Locate the cell with the specified text and output its [X, Y] center coordinate. 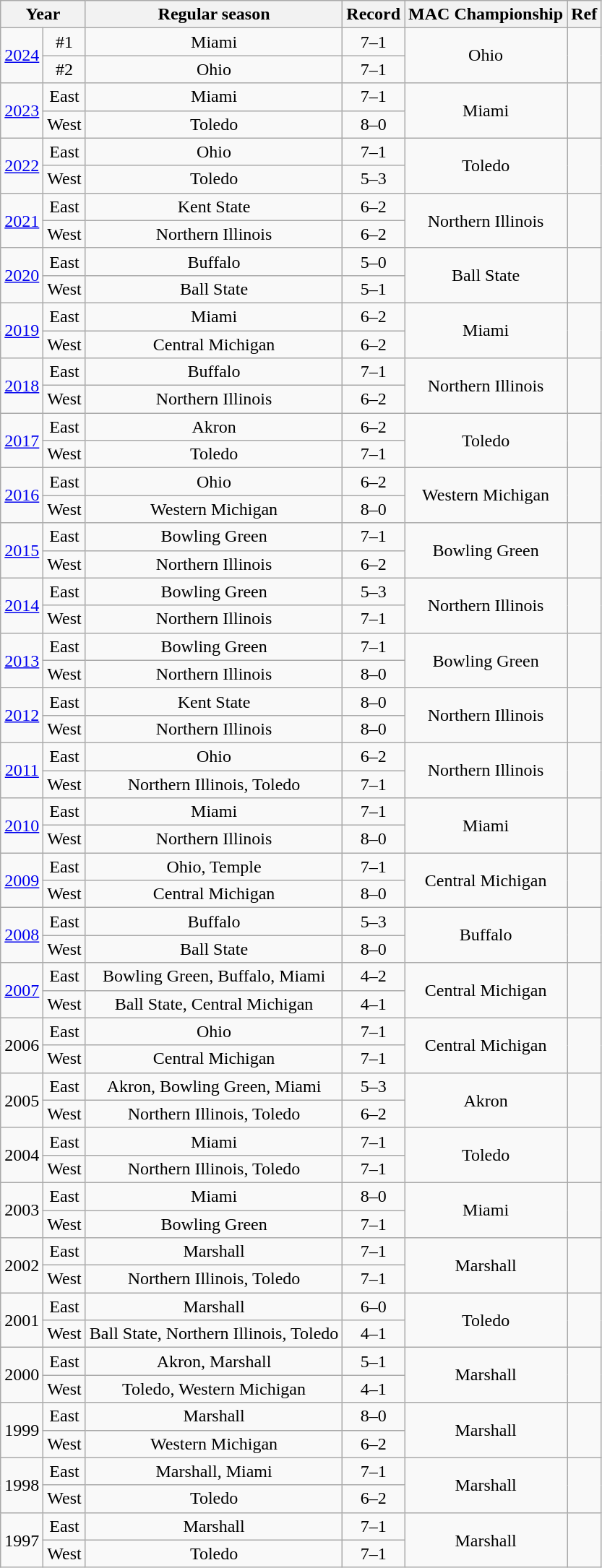
Toledo, Western Michigan [214, 1389]
2000 [22, 1375]
1998 [22, 1485]
Ball State, Central Michigan [214, 1004]
2018 [22, 386]
2004 [22, 1155]
2003 [22, 1210]
2015 [22, 550]
Ref [584, 14]
2012 [22, 715]
2010 [22, 826]
2011 [22, 770]
2002 [22, 1265]
2021 [22, 220]
2006 [22, 1045]
2024 [22, 56]
Marshall, Miami [214, 1471]
2023 [22, 111]
Bowling Green, Buffalo, Miami [214, 976]
2001 [22, 1320]
4–2 [374, 976]
2008 [22, 935]
Record [374, 14]
2013 [22, 660]
1999 [22, 1430]
2009 [22, 880]
MAC Championship [486, 14]
2007 [22, 990]
2005 [22, 1100]
Year [43, 14]
Akron, Marshall [214, 1361]
#2 [64, 69]
2022 [22, 165]
2019 [22, 330]
1997 [22, 1540]
Ball State, Northern Illinois, Toledo [214, 1334]
6–0 [374, 1307]
2014 [22, 605]
Regular season [214, 14]
Ohio, Temple [214, 867]
2020 [22, 275]
5–0 [374, 261]
2017 [22, 441]
2016 [22, 495]
#1 [64, 42]
Akron, Bowling Green, Miami [214, 1086]
